Pinpoint the cell where the given text exists, returning its [X, Y] midpoint coordinate. 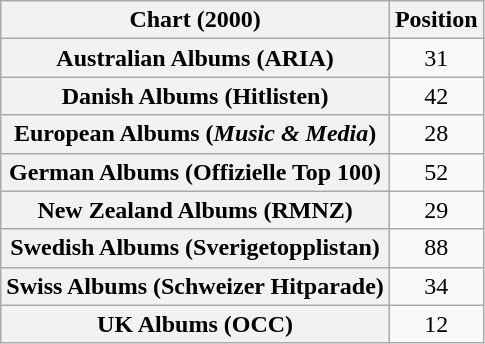
German Albums (Offizielle Top 100) [196, 172]
Chart (2000) [196, 20]
New Zealand Albums (RMNZ) [196, 210]
European Albums (Music & Media) [196, 134]
Swedish Albums (Sverigetopplistan) [196, 248]
52 [436, 172]
42 [436, 96]
29 [436, 210]
31 [436, 58]
Danish Albums (Hitlisten) [196, 96]
12 [436, 324]
Swiss Albums (Schweizer Hitparade) [196, 286]
UK Albums (OCC) [196, 324]
Position [436, 20]
28 [436, 134]
Australian Albums (ARIA) [196, 58]
34 [436, 286]
88 [436, 248]
